Return (x, y) of the center of cell containing provided text 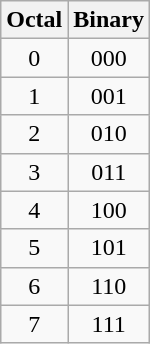
000 (109, 58)
001 (109, 96)
110 (109, 286)
011 (109, 172)
5 (34, 248)
101 (109, 248)
Octal (34, 20)
6 (34, 286)
7 (34, 324)
111 (109, 324)
4 (34, 210)
3 (34, 172)
010 (109, 134)
1 (34, 96)
Binary (109, 20)
2 (34, 134)
100 (109, 210)
0 (34, 58)
